Provide the (x, y) coordinate of the cell's center where the given text is located.  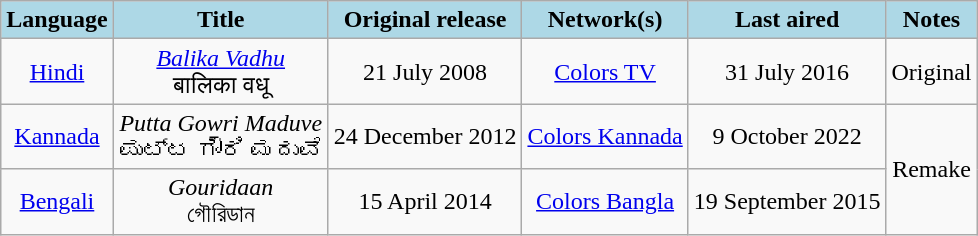
Colors Bangla (605, 202)
9 October 2022 (787, 136)
Language (57, 20)
Notes (932, 20)
Balika Vadhu बालिका वधू (220, 72)
Bengali (57, 202)
15 April 2014 (425, 202)
31 July 2016 (787, 72)
Last aired (787, 20)
Colors Kannada (605, 136)
Network(s) (605, 20)
Kannada (57, 136)
Colors TV (605, 72)
Hindi (57, 72)
Original release (425, 20)
21 July 2008 (425, 72)
Remake (932, 169)
Putta Gowri Maduve ಪುಟ್ಟ ಗೌರಿ ಮದುವೆ (220, 136)
19 September 2015 (787, 202)
24 December 2012 (425, 136)
Gouridaan গৌরিডান (220, 202)
Title (220, 20)
Original (932, 72)
